Output the (x, y) coordinate of the center of the cell containing the given text.  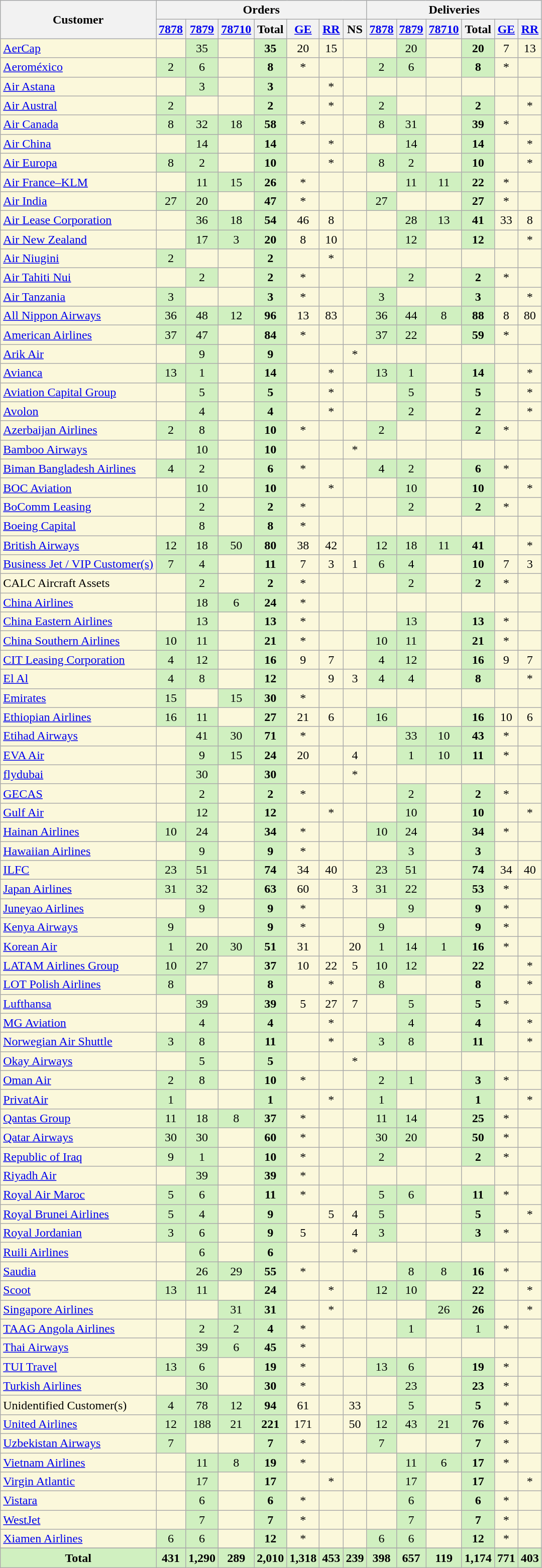
American Airlines (78, 335)
Air Tanzania (78, 297)
59 (478, 335)
Gulf Air (78, 812)
CIT Leasing Corporation (78, 660)
289 (236, 1558)
Air Niugini (78, 259)
Biman Bangladesh Airlines (78, 468)
Hainan Airlines (78, 831)
771 (506, 1558)
Vistara (78, 1501)
44 (411, 316)
171 (303, 1424)
2,010 (270, 1558)
239 (355, 1558)
TUI Travel (78, 1367)
Scoot (78, 1290)
25 (478, 1118)
1,174 (478, 1558)
Etihad Airways (78, 736)
76 (478, 1424)
NS (355, 29)
403 (529, 1558)
Royal Air Maroc (78, 1195)
Singapore Airlines (78, 1309)
Air Canada (78, 125)
China Eastern Airlines (78, 622)
431 (171, 1558)
Deliveries (454, 10)
1,290 (202, 1558)
Avianca (78, 373)
88 (478, 316)
Uzbekistan Airways (78, 1443)
46 (303, 220)
94 (270, 1405)
CALC Aircraft Assets (78, 583)
Xiamen Airlines (78, 1539)
Azerbaijan Airlines (78, 430)
EVA Air (78, 755)
flydubai (78, 774)
Juneyao Airlines (78, 908)
Air Tahiti Nui (78, 278)
Vietnam Airlines (78, 1463)
LATAM Airlines Group (78, 966)
PrivatAir (78, 1099)
Business Jet / VIP Customer(s) (78, 564)
29 (236, 1271)
China Southern Airlines (78, 641)
LOT Polish Airlines (78, 985)
All Nippon Airways (78, 316)
Ruili Airlines (78, 1252)
78 (202, 1405)
Kenya Airways (78, 927)
Oman Air (78, 1080)
38 (303, 545)
Thai Airways (78, 1348)
58 (270, 125)
Air New Zealand (78, 239)
Boeing Capital (78, 526)
63 (270, 889)
54 (270, 220)
Air Astana (78, 86)
657 (411, 1558)
Air Lease Corporation (78, 220)
84 (270, 335)
398 (382, 1558)
Turkish Airlines (78, 1386)
Aviation Capital Group (78, 392)
Royal Brunei Airlines (78, 1214)
Air India (78, 201)
Royal Jordanian (78, 1233)
Norwegian Air Shuttle (78, 1042)
BoComm Leasing (78, 507)
Arik Air (78, 354)
Orders (261, 10)
El Al (78, 679)
Saudia (78, 1271)
WestJet (78, 1520)
221 (270, 1424)
Virgin Atlantic (78, 1482)
Air China (78, 144)
Unidentified Customer(s) (78, 1405)
Qantas Group (78, 1118)
United Airlines (78, 1424)
China Airlines (78, 602)
119 (444, 1558)
61 (303, 1405)
Air France–KLM (78, 182)
AerCap (78, 48)
53 (478, 889)
83 (332, 316)
55 (270, 1271)
188 (202, 1424)
ILFC (78, 870)
48 (202, 316)
Republic of Iraq (78, 1156)
Avolon (78, 411)
Air Austral (78, 105)
96 (270, 316)
Aeroméxico (78, 67)
45 (270, 1348)
Bamboo Airways (78, 449)
British Airways (78, 545)
1,318 (303, 1558)
BOC Aviation (78, 488)
TAAG Angola Airlines (78, 1329)
Korean Air (78, 946)
Emirates (78, 698)
Air Europa (78, 163)
42 (332, 545)
Customer (78, 20)
71 (270, 736)
GECAS (78, 793)
Hawaiian Airlines (78, 851)
Qatar Airways (78, 1137)
28 (411, 220)
Lufthansa (78, 1004)
Ethiopian Airlines (78, 717)
Riyadh Air (78, 1176)
Okay Airways (78, 1061)
453 (332, 1558)
MG Aviation (78, 1023)
Japan Airlines (78, 889)
